Provide the [x, y] coordinate of the cell's center where the given text is located.  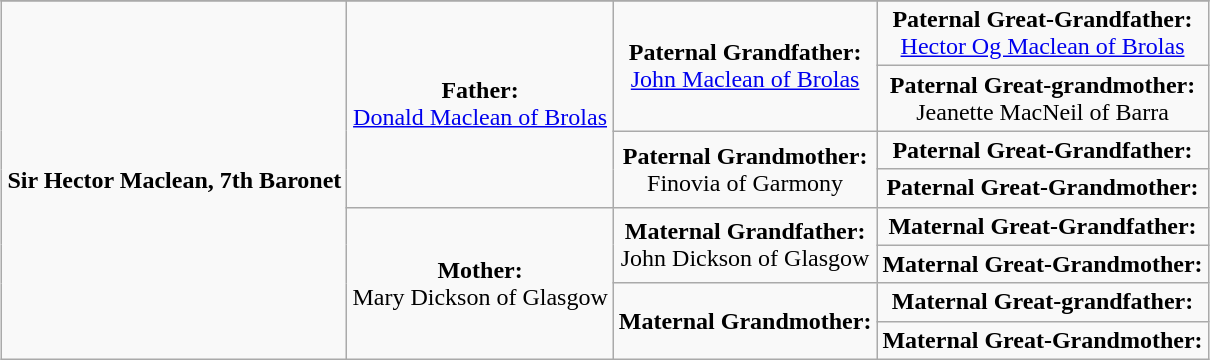
Paternal Great-Grandfather:Hector Og Maclean of Brolas [1042, 34]
Paternal Grandfather:John Maclean of Brolas [745, 66]
Father:Donald Maclean of Brolas [480, 104]
Paternal Great-Grandmother: [1042, 188]
Maternal Great-grandfather: [1042, 302]
Maternal Grandfather:John Dickson of Glasgow [745, 245]
Paternal Grandmother:Finovia of Garmony [745, 169]
Paternal Great-grandmother:Jeanette MacNeil of Barra [1042, 98]
Maternal Grandmother: [745, 321]
Sir Hector Maclean, 7th Baronet [174, 180]
Maternal Great-Grandfather: [1042, 226]
Mother:Mary Dickson of Glasgow [480, 283]
Paternal Great-Grandfather: [1042, 150]
